Locate the cell with the specified text and output its [x, y] center coordinate. 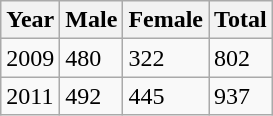
322 [166, 58]
Male [92, 20]
445 [166, 96]
492 [92, 96]
Year [30, 20]
480 [92, 58]
2009 [30, 58]
Total [241, 20]
937 [241, 96]
Female [166, 20]
802 [241, 58]
2011 [30, 96]
